Determine the [X, Y] coordinate at the center of the cell enclosing the given text.  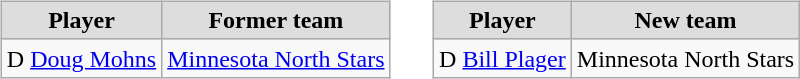
New team [685, 20]
D Bill Plager [503, 58]
Former team [276, 20]
D Doug Mohns [81, 58]
